Identify which cell holds the provided text, then report its [X, Y] central coordinate. 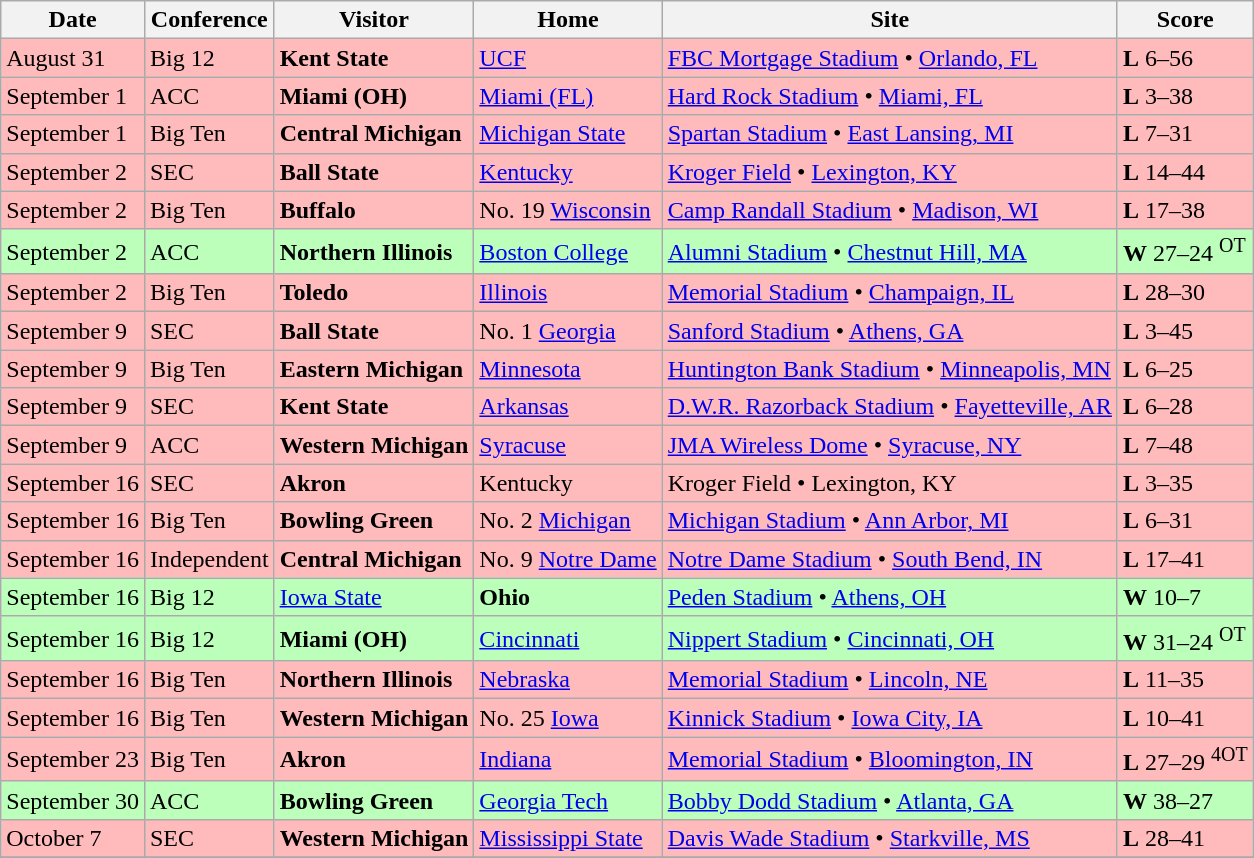
Memorial Stadium • Champaign, IL [890, 293]
L 17–41 [1185, 559]
JMA Wireless Dome • Syracuse, NY [890, 445]
Miami (FL) [568, 96]
No. 9 Notre Dame [568, 559]
Syracuse [568, 445]
Huntington Bank Stadium • Minneapolis, MN [890, 369]
Site [890, 20]
Buffalo [374, 210]
Kinnick Stadium • Iowa City, IA [890, 718]
L 28–41 [1185, 839]
W 38–27 [1185, 800]
L 7–31 [1185, 134]
Cincinnati [568, 638]
Memorial Stadium • Bloomington, IN [890, 760]
W 27–24 OT [1185, 252]
Score [1185, 20]
W 31–24 OT [1185, 638]
L 27–29 4OT [1185, 760]
L 6–56 [1185, 58]
Date [73, 20]
L 17–38 [1185, 210]
D.W.R. Razorback Stadium • Fayetteville, AR [890, 407]
Boston College [568, 252]
Mississippi State [568, 839]
September 30 [73, 800]
Alumni Stadium • Chestnut Hill, MA [890, 252]
No. 2 Michigan [568, 521]
August 31 [73, 58]
Eastern Michigan [374, 369]
Peden Stadium • Athens, OH [890, 597]
L 11–35 [1185, 680]
Independent [209, 559]
Conference [209, 20]
Sanford Stadium • Athens, GA [890, 331]
Notre Dame Stadium • South Bend, IN [890, 559]
Arkansas [568, 407]
Illinois [568, 293]
L 10–41 [1185, 718]
L 6–28 [1185, 407]
FBC Mortgage Stadium • Orlando, FL [890, 58]
L 7–48 [1185, 445]
September 23 [73, 760]
L 3–45 [1185, 331]
Visitor [374, 20]
Home [568, 20]
Bobby Dodd Stadium • Atlanta, GA [890, 800]
Toledo [374, 293]
Nippert Stadium • Cincinnati, OH [890, 638]
L 6–31 [1185, 521]
Spartan Stadium • East Lansing, MI [890, 134]
UCF [568, 58]
L 3–35 [1185, 483]
Memorial Stadium • Lincoln, NE [890, 680]
Nebraska [568, 680]
Ohio [568, 597]
Minnesota [568, 369]
L 28–30 [1185, 293]
L 6–25 [1185, 369]
L 3–38 [1185, 96]
No. 1 Georgia [568, 331]
Hard Rock Stadium • Miami, FL [890, 96]
Davis Wade Stadium • Starkville, MS [890, 839]
Camp Randall Stadium • Madison, WI [890, 210]
W 10–7 [1185, 597]
No. 19 Wisconsin [568, 210]
Michigan Stadium • Ann Arbor, MI [890, 521]
L 14–44 [1185, 172]
October 7 [73, 839]
Iowa State [374, 597]
Georgia Tech [568, 800]
Indiana [568, 760]
No. 25 Iowa [568, 718]
Michigan State [568, 134]
